Extract the (x, y) coordinate from the center of the cell holding the provided text.  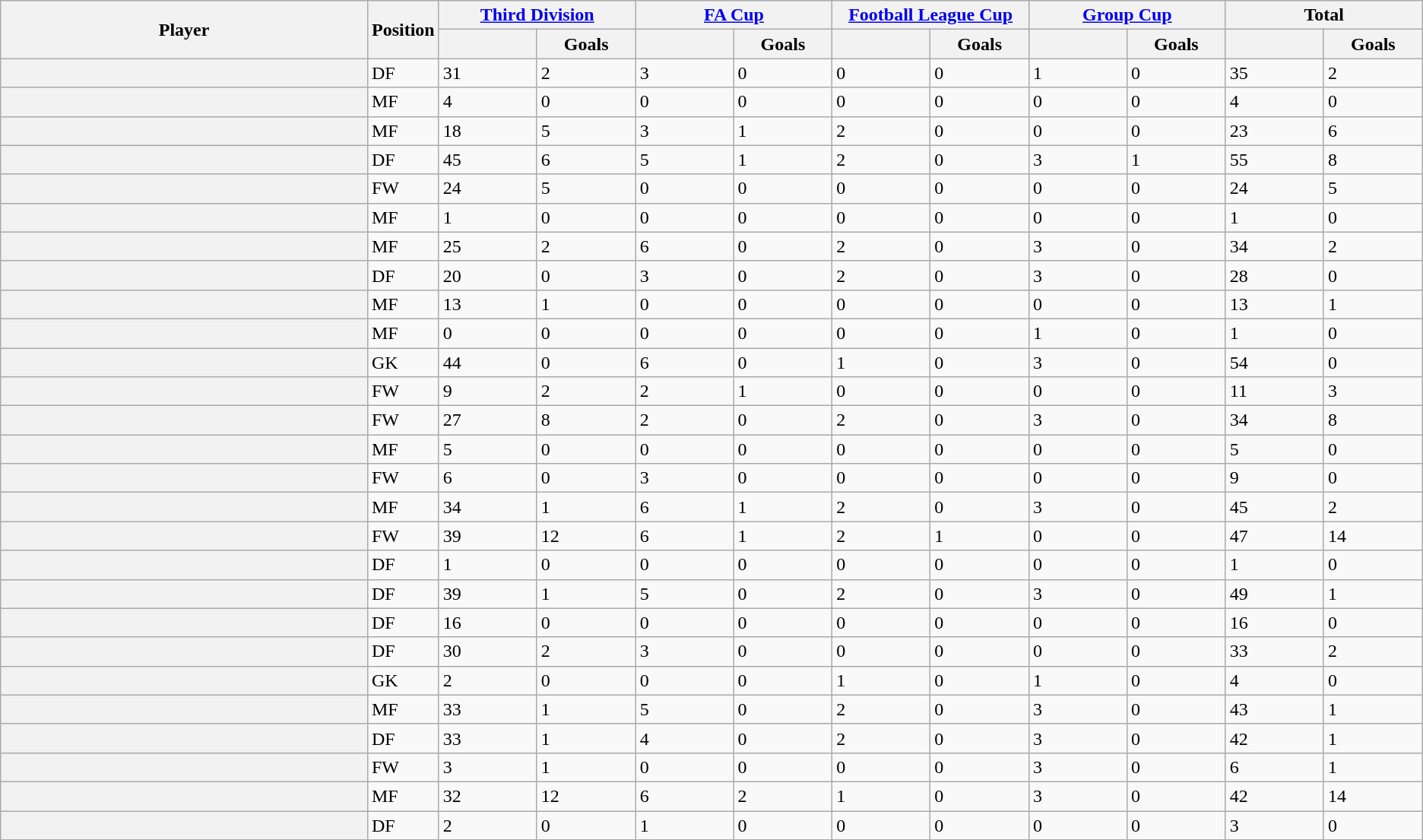
25 (488, 246)
30 (488, 651)
31 (488, 73)
Position (403, 30)
27 (488, 420)
44 (488, 363)
35 (1274, 73)
28 (1274, 275)
43 (1274, 709)
Third Division (537, 15)
Player (184, 30)
54 (1274, 363)
23 (1274, 131)
Total (1324, 15)
47 (1274, 536)
55 (1274, 160)
Group Cup (1128, 15)
32 (488, 796)
11 (1274, 391)
49 (1274, 594)
20 (488, 275)
Football League Cup (930, 15)
18 (488, 131)
FA Cup (734, 15)
